Extract the [x, y] coordinate from the center of the cell holding the provided text.  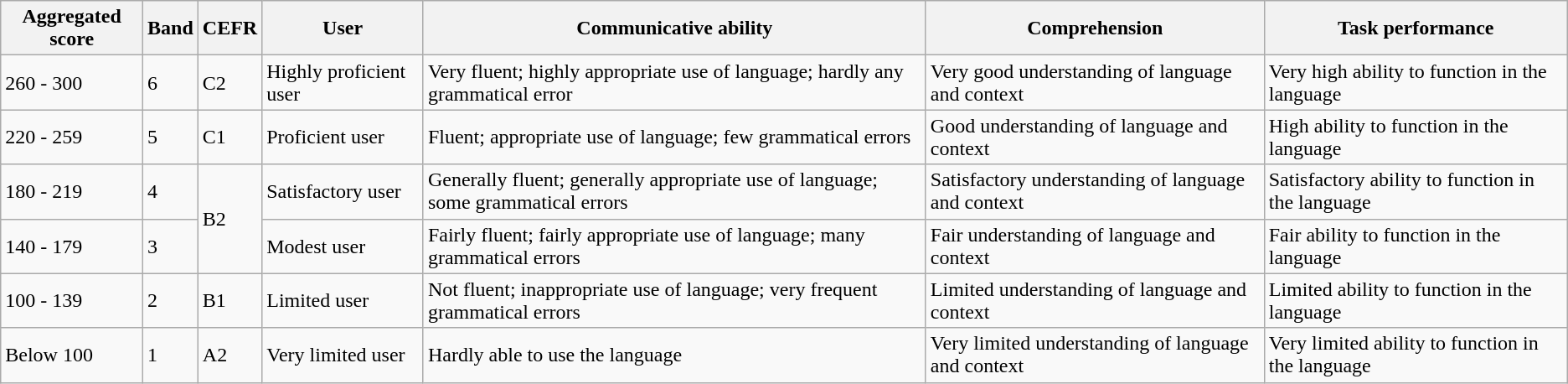
Limited understanding of language and context [1095, 300]
A2 [230, 355]
Communicative ability [674, 29]
Modest user [343, 246]
Limited user [343, 300]
C2 [230, 82]
Very good understanding of language and context [1095, 82]
140 - 179 [72, 246]
180 - 219 [72, 191]
Very limited user [343, 355]
100 - 139 [72, 300]
Satisfactory user [343, 191]
Task performance [1416, 29]
1 [171, 355]
User [343, 29]
Fair understanding of language and context [1095, 246]
Satisfactory ability to function in the language [1416, 191]
Very limited understanding of language and context [1095, 355]
Comprehension [1095, 29]
Aggregated score [72, 29]
B1 [230, 300]
Band [171, 29]
2 [171, 300]
Generally fluent; generally appropriate use of language; some grammatical errors [674, 191]
Below 100 [72, 355]
Fair ability to function in the language [1416, 246]
4 [171, 191]
Very limited ability to function in the language [1416, 355]
CEFR [230, 29]
Satisfactory understanding of language and context [1095, 191]
Very high ability to function in the language [1416, 82]
B2 [230, 219]
5 [171, 138]
Fluent; appropriate use of language; few grammatical errors [674, 138]
220 - 259 [72, 138]
Hardly able to use the language [674, 355]
Good understanding of language and context [1095, 138]
Fairly fluent; fairly appropriate use of language; many grammatical errors [674, 246]
260 - 300 [72, 82]
Very fluent; highly appropriate use of language; hardly any grammatical error [674, 82]
High ability to function in the language [1416, 138]
6 [171, 82]
Limited ability to function in the language [1416, 300]
3 [171, 246]
Not fluent; inappropriate use of language; very frequent grammatical errors [674, 300]
Highly proficient user [343, 82]
C1 [230, 138]
Proficient user [343, 138]
